Find where the given text appears and provide that cell's center as [x, y] coordinate. 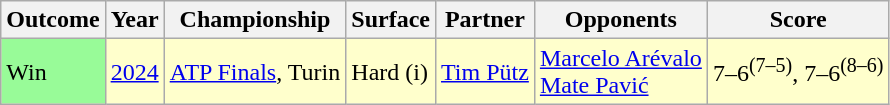
Outcome [53, 20]
ATP Finals, Turin [255, 72]
Marcelo Arévalo Mate Pavić [620, 72]
2024 [134, 72]
Opponents [620, 20]
Tim Pütz [484, 72]
Surface [391, 20]
Win [53, 72]
7–6(7–5), 7–6(8–6) [798, 72]
Year [134, 20]
Score [798, 20]
Championship [255, 20]
Hard (i) [391, 72]
Partner [484, 20]
